Search for the cell housing the specified text and yield its [X, Y] center coordinate. 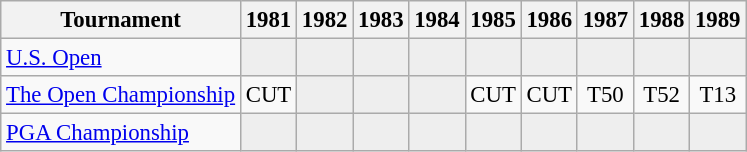
1984 [437, 20]
U.S. Open [121, 58]
T50 [605, 95]
1983 [381, 20]
1981 [268, 20]
1989 [718, 20]
1988 [661, 20]
1982 [325, 20]
PGA Championship [121, 133]
T52 [661, 95]
1986 [549, 20]
1987 [605, 20]
The Open Championship [121, 95]
T13 [718, 95]
Tournament [121, 20]
1985 [493, 20]
